Detect which cell encompasses the target text, then output its [x, y] center coordinate. 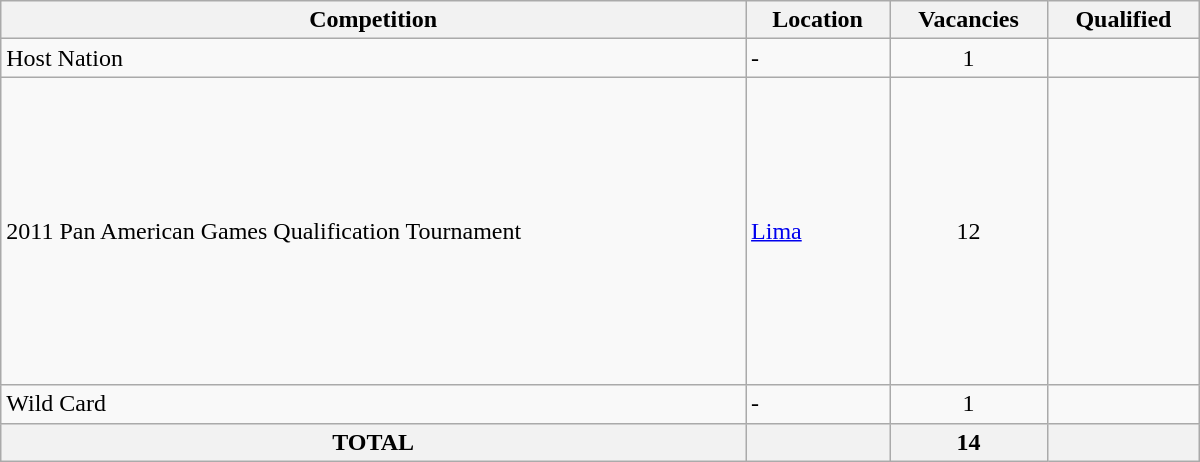
12 [969, 231]
Competition [374, 20]
Vacancies [969, 20]
14 [969, 442]
2011 Pan American Games Qualification Tournament [374, 231]
Host Nation [374, 58]
Location [818, 20]
Qualified [1124, 20]
Lima [818, 231]
TOTAL [374, 442]
Wild Card [374, 404]
